Capture the cell that displays the provided text and extract its [x, y] central coordinate. 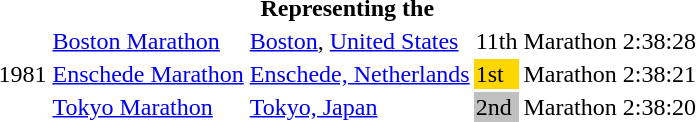
Tokyo, Japan [360, 107]
2nd [496, 107]
11th [496, 41]
Enschede, Netherlands [360, 74]
1st [496, 74]
Boston, United States [360, 41]
Boston Marathon [148, 41]
Enschede Marathon [148, 74]
Tokyo Marathon [148, 107]
